Search for the cell housing the specified text and yield its [x, y] center coordinate. 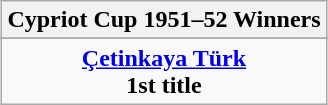
Cypriot Cup 1951–52 Winners [164, 20]
Çetinkaya Türk1st title [164, 72]
